Find where the given text appears and provide that cell's center as [X, Y] coordinate. 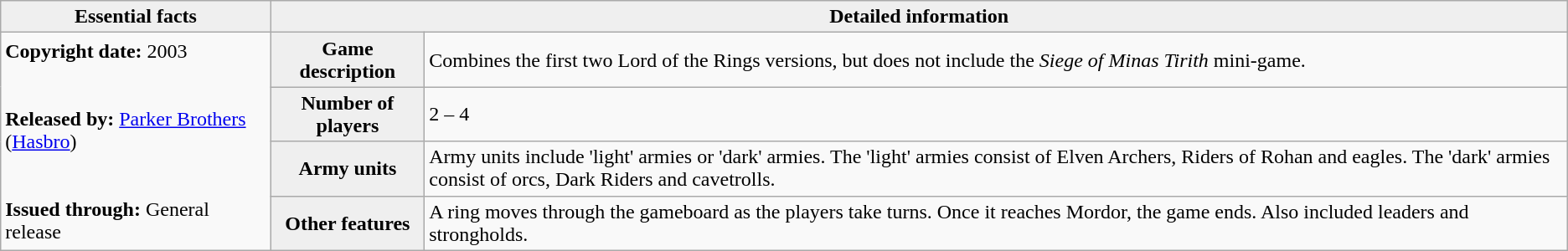
Other features [348, 223]
Combines the first two Lord of the Rings versions, but does not include the Siege of Minas Tirith mini-game. [997, 60]
2 – 4 [997, 114]
Copyright date: 2003 Released by: Parker Brothers (Hasbro) Issued through: General release [136, 141]
Essential facts [136, 17]
Detailed information [919, 17]
A ring moves through the gameboard as the players take turns. Once it reaches Mordor, the game ends. Also included leaders and strongholds. [997, 223]
Army units [348, 169]
Game description [348, 60]
Number of players [348, 114]
